Capture the cell that displays the provided text and extract its [X, Y] central coordinate. 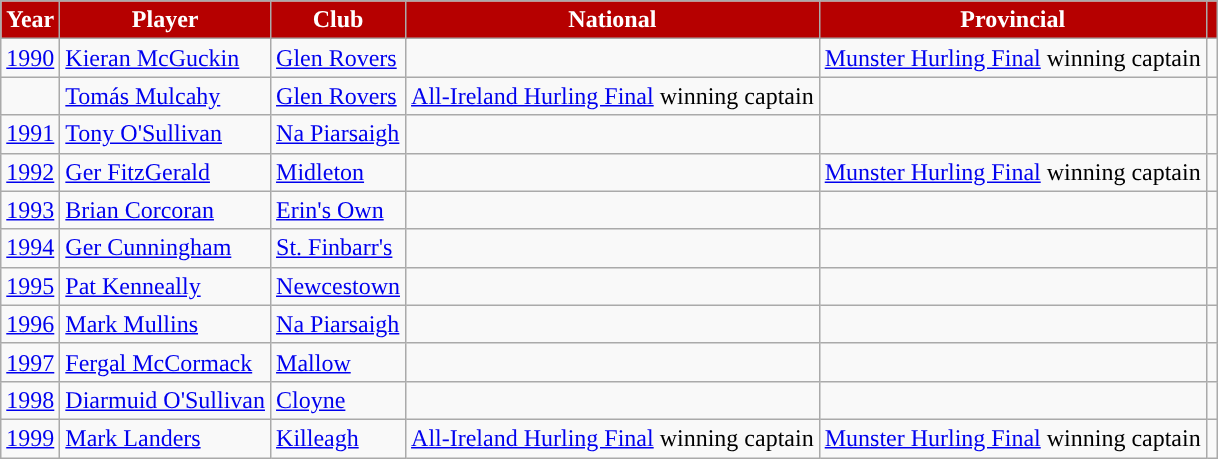
Pat Kenneally [166, 286]
1996 [30, 324]
1994 [30, 248]
Provincial [1012, 20]
1995 [30, 286]
Newcestown [338, 286]
Tomás Mulcahy [166, 96]
Cloyne [338, 400]
1991 [30, 134]
1993 [30, 210]
Ger FitzGerald [166, 172]
Mark Mullins [166, 324]
1990 [30, 58]
National [613, 20]
Club [338, 20]
Diarmuid O'Sullivan [166, 400]
Killeagh [338, 438]
Mallow [338, 362]
1992 [30, 172]
Ger Cunningham [166, 248]
Player [166, 20]
1999 [30, 438]
Tony O'Sullivan [166, 134]
1997 [30, 362]
Brian Corcoran [166, 210]
St. Finbarr's [338, 248]
Midleton [338, 172]
Fergal McCormack [166, 362]
Kieran McGuckin [166, 58]
Year [30, 20]
1998 [30, 400]
Mark Landers [166, 438]
Erin's Own [338, 210]
